Provide the (X, Y) coordinate of the cell's center where the given text is located.  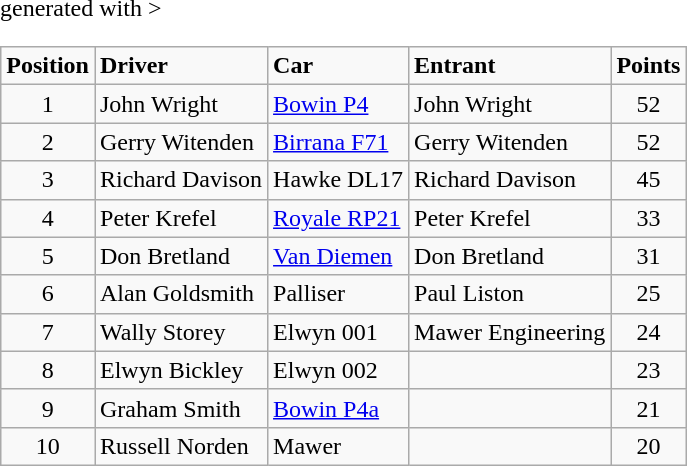
24 (648, 332)
23 (648, 370)
Wally Storey (180, 332)
31 (648, 256)
Alan Goldsmith (180, 294)
Position (48, 66)
6 (48, 294)
21 (648, 408)
5 (48, 256)
Bowin P4 (338, 104)
4 (48, 218)
9 (48, 408)
8 (48, 370)
45 (648, 180)
Bowin P4a (338, 408)
Graham Smith (180, 408)
3 (48, 180)
Palliser (338, 294)
Birrana F71 (338, 142)
20 (648, 446)
Driver (180, 66)
Hawke DL17 (338, 180)
33 (648, 218)
10 (48, 446)
Russell Norden (180, 446)
Elwyn 002 (338, 370)
Car (338, 66)
Royale RP21 (338, 218)
1 (48, 104)
Mawer (338, 446)
2 (48, 142)
25 (648, 294)
Elwyn Bickley (180, 370)
Van Diemen (338, 256)
7 (48, 332)
Entrant (510, 66)
Elwyn 001 (338, 332)
Paul Liston (510, 294)
Mawer Engineering (510, 332)
Points (648, 66)
